Capture the cell that displays the provided text and extract its (x, y) central coordinate. 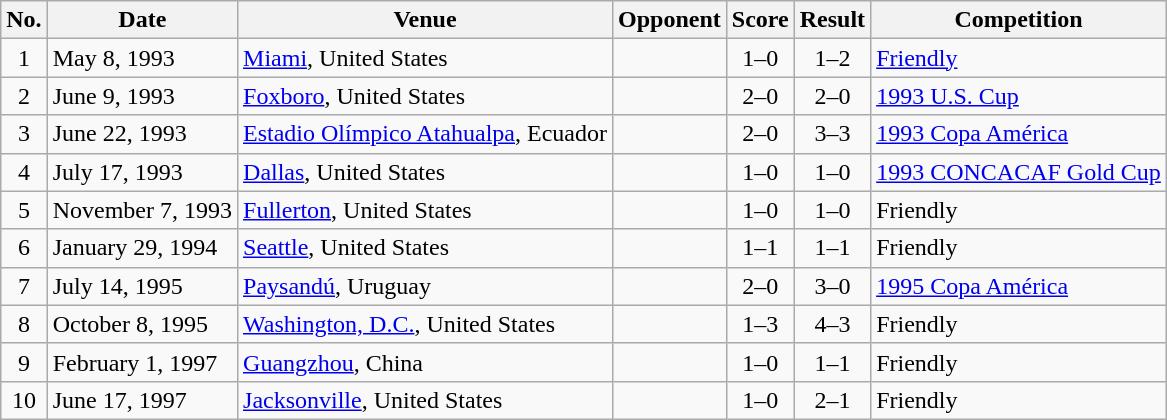
2 (24, 96)
1993 U.S. Cup (1019, 96)
8 (24, 324)
July 17, 1993 (142, 172)
July 14, 1995 (142, 286)
9 (24, 362)
Estadio Olímpico Atahualpa, Ecuador (426, 134)
Date (142, 20)
1–2 (832, 58)
2–1 (832, 400)
Foxboro, United States (426, 96)
Result (832, 20)
1993 Copa América (1019, 134)
June 9, 1993 (142, 96)
No. (24, 20)
November 7, 1993 (142, 210)
Dallas, United States (426, 172)
Jacksonville, United States (426, 400)
Washington, D.C., United States (426, 324)
Guangzhou, China (426, 362)
5 (24, 210)
4 (24, 172)
Fullerton, United States (426, 210)
7 (24, 286)
1993 CONCACAF Gold Cup (1019, 172)
January 29, 1994 (142, 248)
October 8, 1995 (142, 324)
1–3 (760, 324)
3–0 (832, 286)
February 1, 1997 (142, 362)
June 22, 1993 (142, 134)
1 (24, 58)
4–3 (832, 324)
Score (760, 20)
3 (24, 134)
Opponent (669, 20)
1995 Copa América (1019, 286)
Venue (426, 20)
Competition (1019, 20)
10 (24, 400)
6 (24, 248)
3–3 (832, 134)
May 8, 1993 (142, 58)
June 17, 1997 (142, 400)
Paysandú, Uruguay (426, 286)
Miami, United States (426, 58)
Seattle, United States (426, 248)
